From the cell containing the given text, extract its center point as (x, y) coordinate. 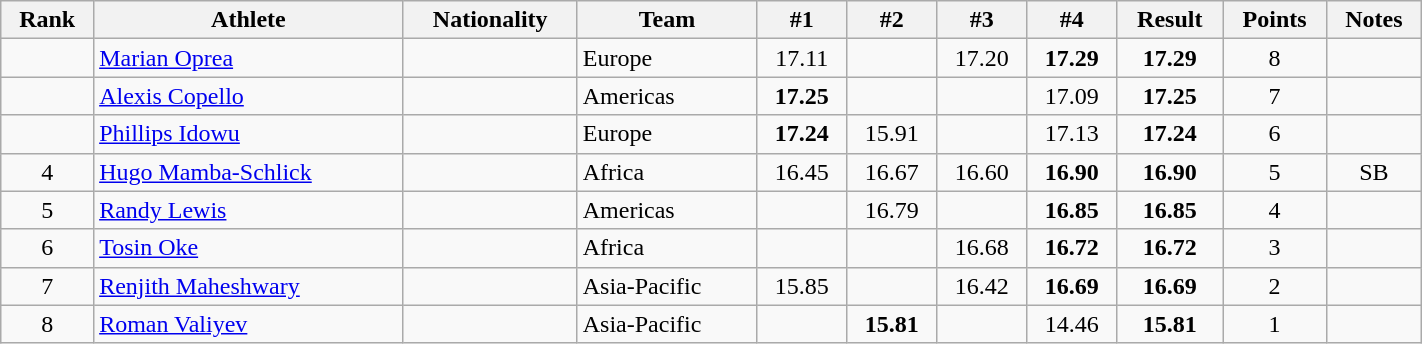
Marian Oprea (249, 58)
16.42 (982, 286)
17.20 (982, 58)
17.11 (802, 58)
16.60 (982, 172)
Nationality (490, 20)
Rank (48, 20)
15.91 (892, 134)
1 (1275, 324)
17.09 (1072, 96)
16.45 (802, 172)
Hugo Mamba-Schlick (249, 172)
Randy Lewis (249, 210)
Result (1170, 20)
Alexis Copello (249, 96)
15.85 (802, 286)
16.68 (982, 248)
Points (1275, 20)
#4 (1072, 20)
#2 (892, 20)
#1 (802, 20)
Team (666, 20)
SB (1374, 172)
17.13 (1072, 134)
16.67 (892, 172)
Athlete (249, 20)
2 (1275, 286)
Tosin Oke (249, 248)
#3 (982, 20)
Phillips Idowu (249, 134)
Notes (1374, 20)
16.79 (892, 210)
14.46 (1072, 324)
Renjith Maheshwary (249, 286)
Roman Valiyev (249, 324)
3 (1275, 248)
